Provide the (x, y) coordinate of the cell's center where the given text is located.  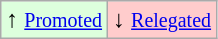
↑ Promoted (54, 20)
↓ Relegated (162, 20)
